Find where the given text appears and provide that cell's center as (x, y) coordinate. 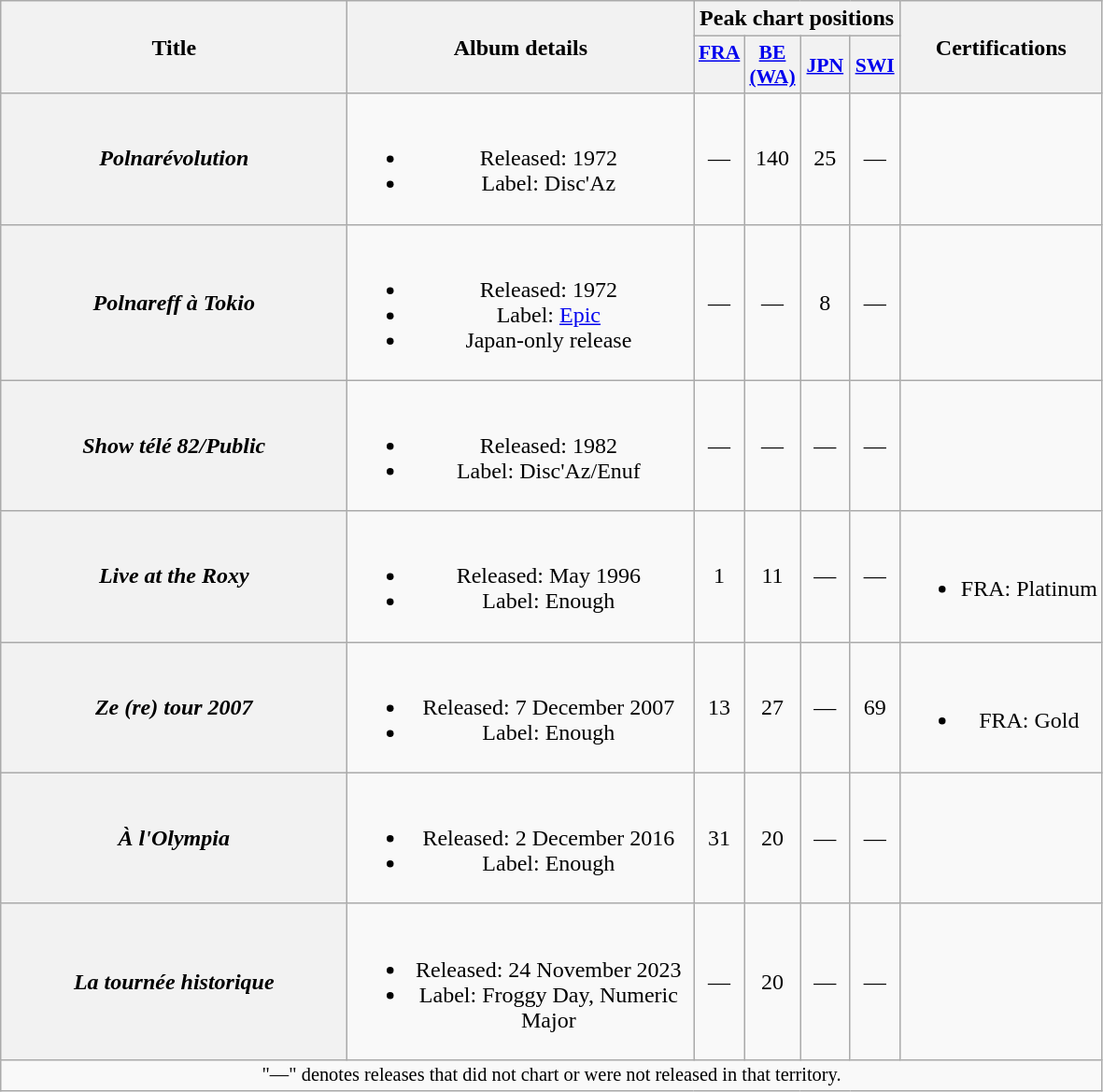
8 (826, 303)
140 (771, 159)
1 (719, 576)
FRA (719, 65)
BE (WA) (771, 65)
Released: 7 December 2007Label: Enough (521, 707)
13 (719, 707)
JPN (826, 65)
69 (874, 707)
25 (826, 159)
Title (174, 47)
Polnarévolution (174, 159)
Released: 2 December 2016Label: Enough (521, 838)
Released: 1972Label: EpicJapan-only release (521, 303)
SWI (874, 65)
Ze (re) tour 2007 (174, 707)
"—" denotes releases that did not chart or were not released in that territory. (552, 1075)
Certifications (1001, 47)
31 (719, 838)
FRA: Gold (1001, 707)
Live at the Roxy (174, 576)
11 (771, 576)
Show télé 82/Public (174, 446)
Released: 24 November 2023Label: Froggy Day, Numeric Major (521, 981)
27 (771, 707)
Released: 1972Label: Disc'Az (521, 159)
La tournée historique (174, 981)
À l'Olympia (174, 838)
Polnareff à Tokio (174, 303)
Album details (521, 47)
Released: May 1996Label: Enough (521, 576)
FRA: Platinum (1001, 576)
Released: 1982Label: Disc'Az/Enuf (521, 446)
Peak chart positions (797, 19)
